Extract the [x, y] coordinate from the center of the cell holding the provided text.  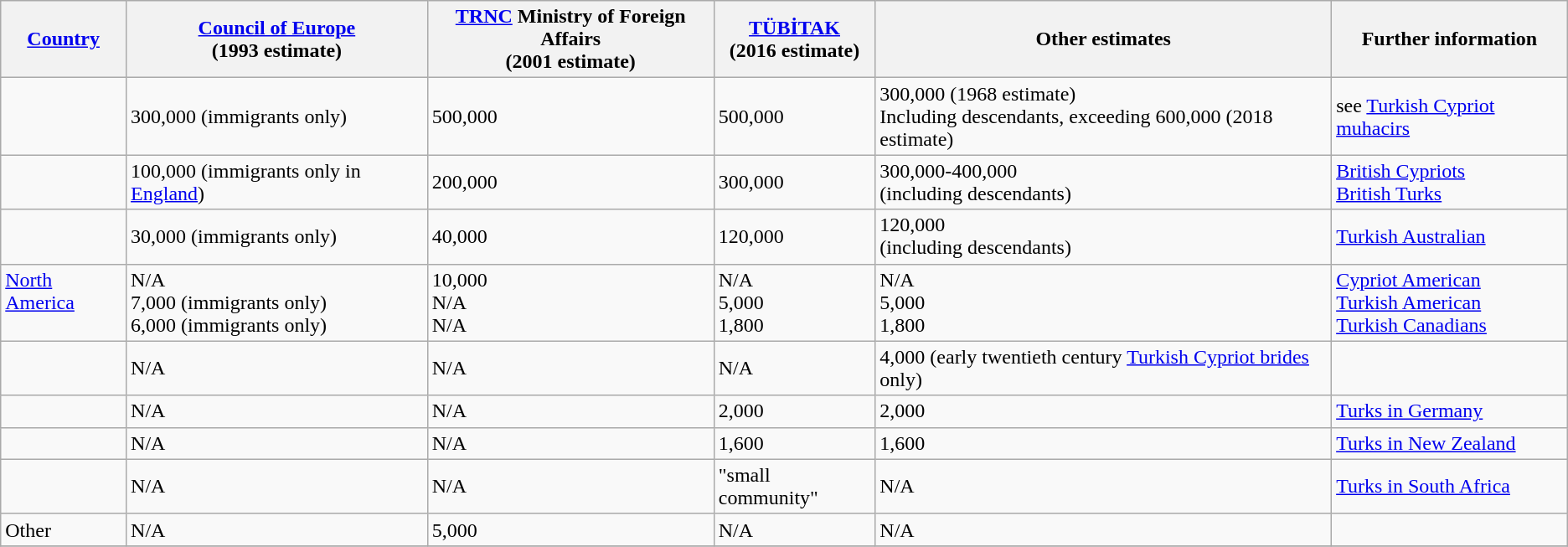
300,000-400,000 (including descendants) [1104, 183]
TRNC Ministry of Foreign Affairs (2001 estimate) [570, 39]
N/A7,000 (immigrants only) 6,000 (immigrants only) [277, 302]
120,000 (including descendants) [1104, 236]
Cypriot American Turkish American Turkish Canadians [1450, 302]
Turks in Germany [1450, 411]
10,000 N/A N/A [570, 302]
200,000 [570, 183]
Country [64, 39]
Council of Europe (1993 estimate) [277, 39]
Turks in New Zealand [1450, 443]
30,000 (immigrants only) [277, 236]
North America [64, 302]
300,000 [794, 183]
see Turkish Cypriot muhacirs [1450, 116]
Turks in South Africa [1450, 486]
40,000 [570, 236]
Other estimates [1104, 39]
Turkish Australian [1450, 236]
British Cypriots British Turks [1450, 183]
Further information [1450, 39]
TÜBİTAK (2016 estimate) [794, 39]
4,000 (early twentieth century Turkish Cypriot brides only) [1104, 369]
5,000 [570, 529]
300,000 (immigrants only) [277, 116]
120,000 [794, 236]
300,000 (1968 estimate) Including descendants, exceeding 600,000 (2018 estimate) [1104, 116]
100,000 (immigrants only in England) [277, 183]
"small community" [794, 486]
Other [64, 529]
